Pinpoint the cell where the given text exists, returning its [x, y] midpoint coordinate. 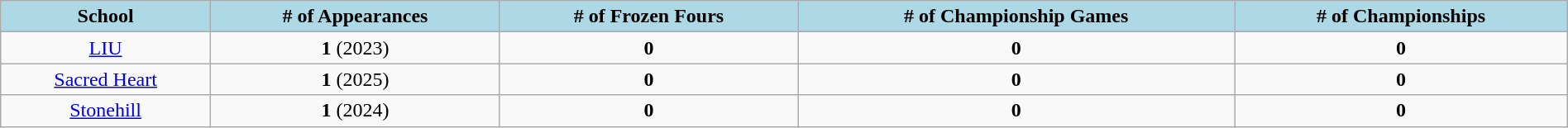
1 (2023) [355, 48]
# of Championships [1401, 17]
# of Appearances [355, 17]
LIU [106, 48]
1 (2024) [355, 111]
Stonehill [106, 111]
1 (2025) [355, 79]
Sacred Heart [106, 79]
# of Championship Games [1016, 17]
School [106, 17]
# of Frozen Fours [648, 17]
